Extract the (x, y) coordinate from the center of the cell holding the provided text.  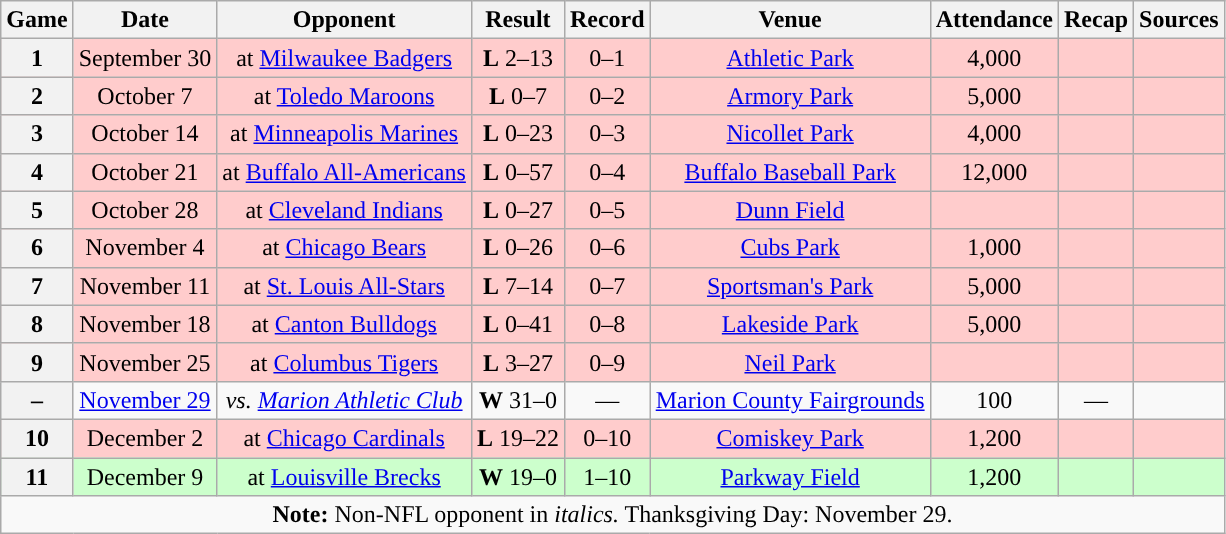
Comiskey Park (790, 438)
2 (37, 96)
3 (37, 134)
0–4 (607, 172)
at Cleveland Indians (344, 210)
– (37, 400)
at Toledo Maroons (344, 96)
Sportsman's Park (790, 286)
October 21 (145, 172)
L 0–26 (518, 248)
November 4 (145, 248)
1–10 (607, 477)
0–9 (607, 362)
Attendance (994, 20)
0–1 (607, 58)
Neil Park (790, 362)
0–7 (607, 286)
0–5 (607, 210)
October 14 (145, 134)
L 7–14 (518, 286)
L 0–23 (518, 134)
11 (37, 477)
12,000 (994, 172)
Armory Park (790, 96)
Lakeside Park (790, 324)
Recap (1096, 20)
Note: Non-NFL opponent in italics. Thanksgiving Day: November 29. (612, 515)
at Chicago Cardinals (344, 438)
1,000 (994, 248)
Date (145, 20)
L 0–41 (518, 324)
November 18 (145, 324)
Game (37, 20)
Marion County Fairgrounds (790, 400)
at Louisville Brecks (344, 477)
0–2 (607, 96)
November 29 (145, 400)
100 (994, 400)
4 (37, 172)
Dunn Field (790, 210)
L 19–22 (518, 438)
vs. Marion Athletic Club (344, 400)
6 (37, 248)
7 (37, 286)
10 (37, 438)
L 0–57 (518, 172)
at Columbus Tigers (344, 362)
Nicollet Park (790, 134)
November 25 (145, 362)
Opponent (344, 20)
5 (37, 210)
L 3–27 (518, 362)
Venue (790, 20)
October 7 (145, 96)
1 (37, 58)
0–8 (607, 324)
L 0–7 (518, 96)
September 30 (145, 58)
L 2–13 (518, 58)
at Milwaukee Badgers (344, 58)
November 11 (145, 286)
W 31–0 (518, 400)
Athletic Park (790, 58)
8 (37, 324)
October 28 (145, 210)
Cubs Park (790, 248)
Buffalo Baseball Park (790, 172)
0–3 (607, 134)
December 2 (145, 438)
at Minneapolis Marines (344, 134)
December 9 (145, 477)
Result (518, 20)
at Chicago Bears (344, 248)
Parkway Field (790, 477)
at St. Louis All-Stars (344, 286)
Record (607, 20)
W 19–0 (518, 477)
9 (37, 362)
0–6 (607, 248)
L 0–27 (518, 210)
0–10 (607, 438)
at Canton Bulldogs (344, 324)
Sources (1180, 20)
at Buffalo All-Americans (344, 172)
